Pinpoint the cell where the given text exists, returning its (X, Y) midpoint coordinate. 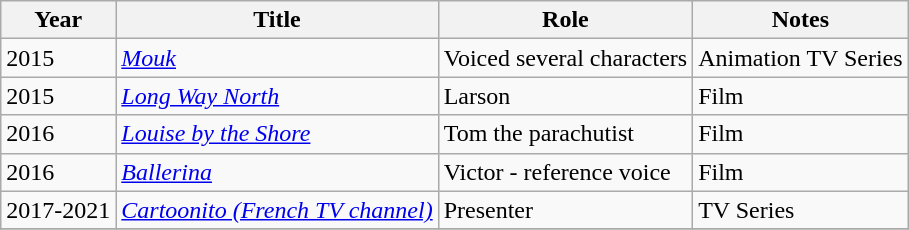
Voiced several characters (565, 58)
Role (565, 20)
Larson (565, 96)
Presenter (565, 210)
2017-2021 (58, 210)
Year (58, 20)
Long Way North (277, 96)
Victor - reference voice (565, 172)
TV Series (801, 210)
Notes (801, 20)
Tom the parachutist (565, 134)
Ballerina (277, 172)
Cartoonito (French TV channel) (277, 210)
Title (277, 20)
Mouk (277, 58)
Louise by the Shore (277, 134)
Animation TV Series (801, 58)
